Scan for the cell matching the given text and deliver its [x, y] coordinate at center. 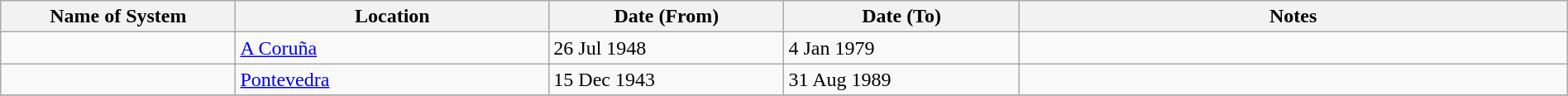
Name of System [118, 17]
Pontevedra [392, 79]
A Coruña [392, 48]
Date (From) [667, 17]
26 Jul 1948 [667, 48]
4 Jan 1979 [901, 48]
Location [392, 17]
15 Dec 1943 [667, 79]
31 Aug 1989 [901, 79]
Notes [1293, 17]
Date (To) [901, 17]
